Provide the [x, y] coordinate of the cell's center where the given text is located.  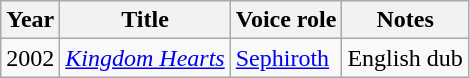
Voice role [286, 20]
Sephiroth [286, 58]
Kingdom Hearts [145, 58]
2002 [30, 58]
Notes [405, 20]
English dub [405, 58]
Title [145, 20]
Year [30, 20]
